Return the [x, y] coordinate for the center point of the cell that contains the specified text.  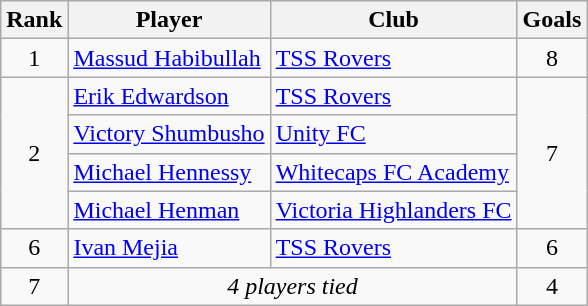
Unity FC [394, 134]
Victory Shumbusho [169, 134]
Michael Henman [169, 210]
Michael Hennessy [169, 172]
Rank [34, 20]
4 [552, 286]
8 [552, 58]
Massud Habibullah [169, 58]
Player [169, 20]
4 players tied [292, 286]
Erik Edwardson [169, 96]
Victoria Highlanders FC [394, 210]
Goals [552, 20]
1 [34, 58]
2 [34, 153]
Club [394, 20]
Ivan Mejia [169, 248]
Whitecaps FC Academy [394, 172]
